Return (X, Y) of the center of cell containing provided text 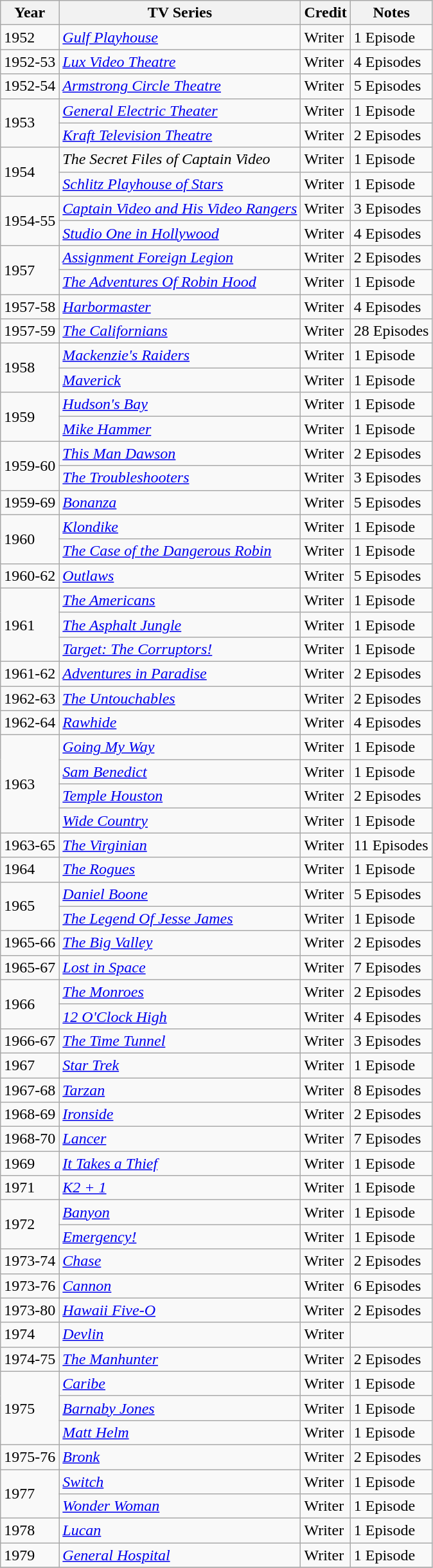
The Asphalt Jungle (180, 624)
1978 (30, 1531)
1971 (30, 1188)
Mackenzie's Raiders (180, 356)
Barnaby Jones (180, 1408)
11 Episodes (391, 845)
1967 (30, 1065)
1966 (30, 1004)
The Time Tunnel (180, 1041)
1952-53 (30, 62)
1965-67 (30, 967)
Klondike (180, 527)
TV Series (180, 13)
1961 (30, 624)
Outlaws (180, 576)
Kraft Television Theatre (180, 135)
Assignment Foreign Legion (180, 257)
Rawhide (180, 723)
1959-69 (30, 502)
Matt Helm (180, 1432)
K2 + 1 (180, 1188)
The Untouchables (180, 698)
The Manhunter (180, 1359)
The Adventures Of Robin Hood (180, 282)
1979 (30, 1555)
6 Episodes (391, 1286)
1959 (30, 417)
Lux Video Theatre (180, 62)
Bonanza (180, 502)
1958 (30, 368)
8 Episodes (391, 1090)
The Rogues (180, 870)
Armstrong Circle Theatre (180, 86)
Wonder Woman (180, 1506)
Lost in Space (180, 967)
This Man Dawson (180, 453)
Lucan (180, 1531)
Year (30, 13)
Switch (180, 1481)
1957-58 (30, 307)
Schlitz Playhouse of Stars (180, 184)
1973-74 (30, 1261)
The Monroes (180, 992)
28 Episodes (391, 331)
The Troubleshooters (180, 478)
12 O'Clock High (180, 1016)
1973-80 (30, 1310)
1966-67 (30, 1041)
1963-65 (30, 845)
The Case of the Dangerous Robin (180, 551)
Sam Benedict (180, 772)
1952 (30, 37)
The Legend Of Jesse James (180, 918)
The Californians (180, 331)
1960 (30, 539)
1957 (30, 269)
Hawaii Five-O (180, 1310)
Target: The Corruptors! (180, 649)
Cannon (180, 1286)
1954 (30, 172)
Bronk (180, 1457)
General Electric Theater (180, 111)
Temple Houston (180, 796)
1965-66 (30, 943)
Hudson's Bay (180, 405)
Wide Country (180, 821)
1975-76 (30, 1457)
1969 (30, 1163)
General Hospital (180, 1555)
Mike Hammer (180, 429)
1974 (30, 1335)
1962-63 (30, 698)
1968-70 (30, 1139)
Notes (391, 13)
1952-54 (30, 86)
Devlin (180, 1335)
The Virginian (180, 845)
Credit (325, 13)
1965 (30, 906)
1968-69 (30, 1115)
Gulf Playhouse (180, 37)
Maverick (180, 380)
1954-55 (30, 221)
1963 (30, 784)
Chase (180, 1261)
The Big Valley (180, 943)
Caribe (180, 1383)
Going My Way (180, 747)
Banyon (180, 1212)
1967-68 (30, 1090)
The Americans (180, 600)
1962-64 (30, 723)
1964 (30, 870)
1972 (30, 1225)
The Secret Files of Captain Video (180, 160)
Studio One in Hollywood (180, 233)
It Takes a Thief (180, 1163)
1975 (30, 1408)
Captain Video and His Video Rangers (180, 208)
1959-60 (30, 466)
Tarzan (180, 1090)
Lancer (180, 1139)
1953 (30, 123)
Daniel Boone (180, 894)
1973-76 (30, 1286)
Emergency! (180, 1237)
Star Trek (180, 1065)
Adventures in Paradise (180, 673)
Harbormaster (180, 307)
1977 (30, 1493)
1957-59 (30, 331)
Ironside (180, 1115)
1960-62 (30, 576)
1961-62 (30, 673)
1974-75 (30, 1359)
